Scan for the cell matching the given text and deliver its (x, y) coordinate at center. 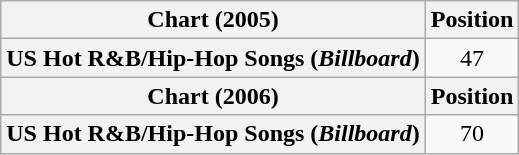
Chart (2006) (213, 96)
70 (472, 134)
Chart (2005) (213, 20)
47 (472, 58)
